Determine the (X, Y) coordinate at the center of the cell enclosing the given text.  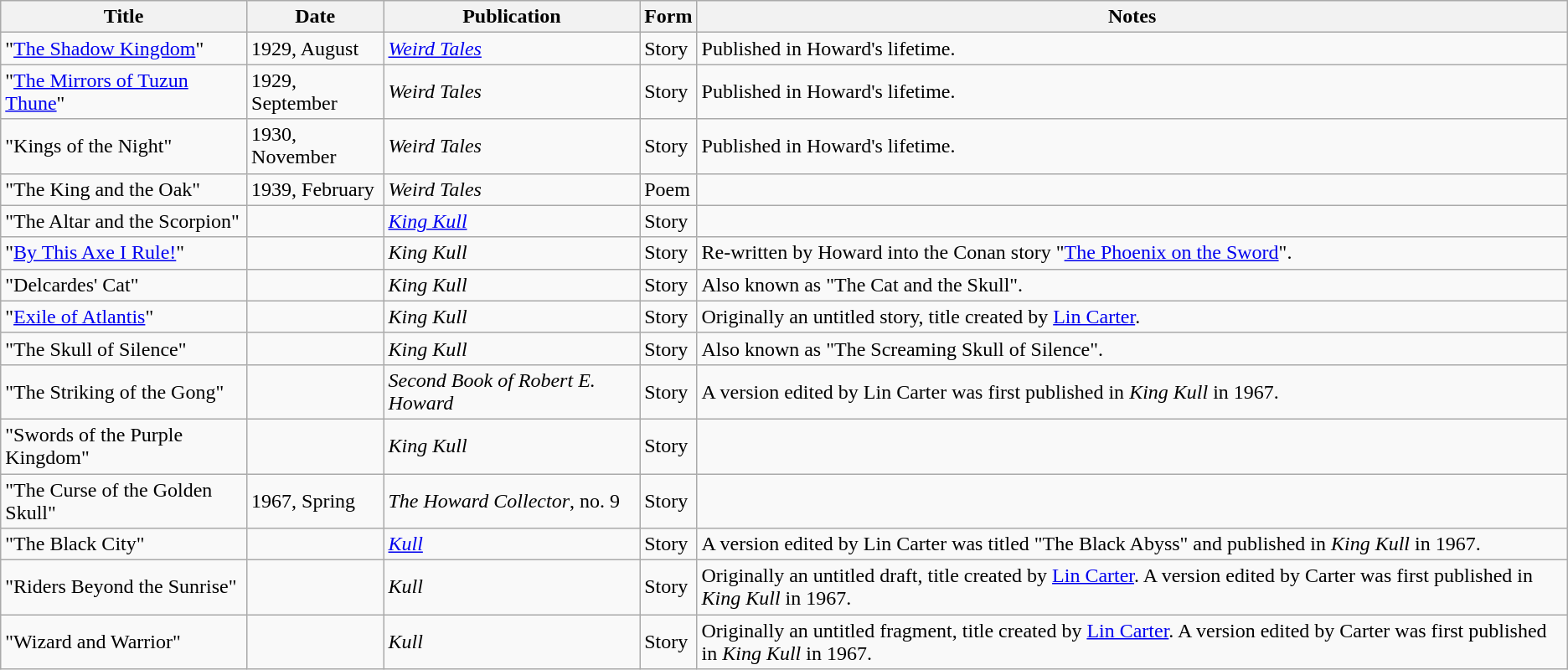
A version edited by Lin Carter was first published in King Kull in 1967. (1132, 392)
"Wizard and Warrior" (124, 642)
"Kings of the Night" (124, 146)
1967, Spring (315, 501)
Originally an untitled draft, title created by Lin Carter. A version edited by Carter was first published in King Kull in 1967. (1132, 588)
Notes (1132, 17)
Publication (512, 17)
"The Striking of the Gong" (124, 392)
"The Curse of the Golden Skull" (124, 501)
Second Book of Robert E. Howard (512, 392)
"Riders Beyond the Sunrise" (124, 588)
1939, February (315, 189)
"The King and the Oak" (124, 189)
Re-written by Howard into the Conan story "The Phoenix on the Sword". (1132, 253)
Form (668, 17)
1929, September (315, 92)
"The Shadow Kingdom" (124, 49)
Title (124, 17)
"Delcardes' Cat" (124, 285)
Poem (668, 189)
1930, November (315, 146)
"Exile of Atlantis" (124, 317)
The Howard Collector, no. 9 (512, 501)
Date (315, 17)
"Swords of the Purple Kingdom" (124, 446)
A version edited by Lin Carter was titled "The Black Abyss" and published in King Kull in 1967. (1132, 544)
"The Altar and the Scorpion" (124, 221)
Also known as "The Cat and the Skull". (1132, 285)
"By This Axe I Rule!" (124, 253)
1929, August (315, 49)
"The Black City" (124, 544)
"The Mirrors of Tuzun Thune" (124, 92)
Originally an untitled story, title created by Lin Carter. (1132, 317)
"The Skull of Silence" (124, 348)
Also known as "The Screaming Skull of Silence". (1132, 348)
Originally an untitled fragment, title created by Lin Carter. A version edited by Carter was first published in King Kull in 1967. (1132, 642)
